Pinpoint the cell where the given text exists, returning its [X, Y] midpoint coordinate. 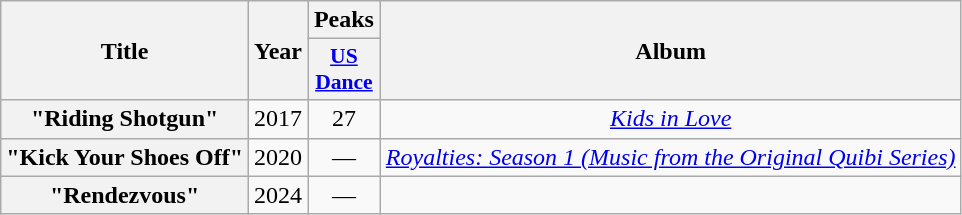
Royalties: Season 1 (Music from the Original Quibi Series) [670, 157]
Kids in Love [670, 119]
USDance [344, 70]
"Riding Shotgun" [125, 119]
Year [278, 50]
Title [125, 50]
2020 [278, 157]
2017 [278, 119]
2024 [278, 195]
27 [344, 119]
Peaks [344, 20]
"Kick Your Shoes Off" [125, 157]
"Rendezvous" [125, 195]
Album [670, 50]
